Return the [x, y] coordinate for the center point of the cell that contains the specified text.  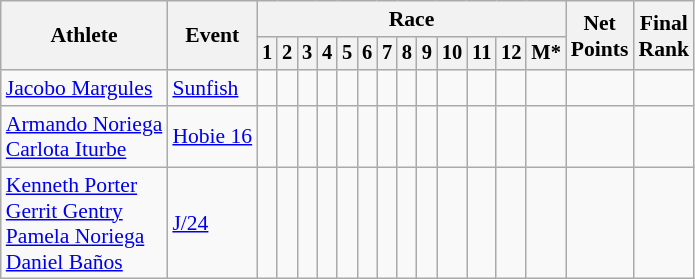
9 [427, 54]
8 [407, 54]
6 [367, 54]
Armando NoriegaCarlota Iturbe [84, 136]
Kenneth PorterGerrit GentryPamela NoriegaDaniel Baños [84, 223]
Race [412, 19]
5 [347, 54]
Athlete [84, 36]
10 [452, 54]
2 [287, 54]
Sunfish [212, 88]
12 [511, 54]
3 [307, 54]
NetPoints [600, 36]
Hobie 16 [212, 136]
J/24 [212, 223]
FinalRank [664, 36]
1 [267, 54]
11 [482, 54]
Event [212, 36]
Jacobo Margules [84, 88]
7 [387, 54]
M* [546, 54]
4 [327, 54]
